Provide the (X, Y) coordinate of the cell's center where the given text is located.  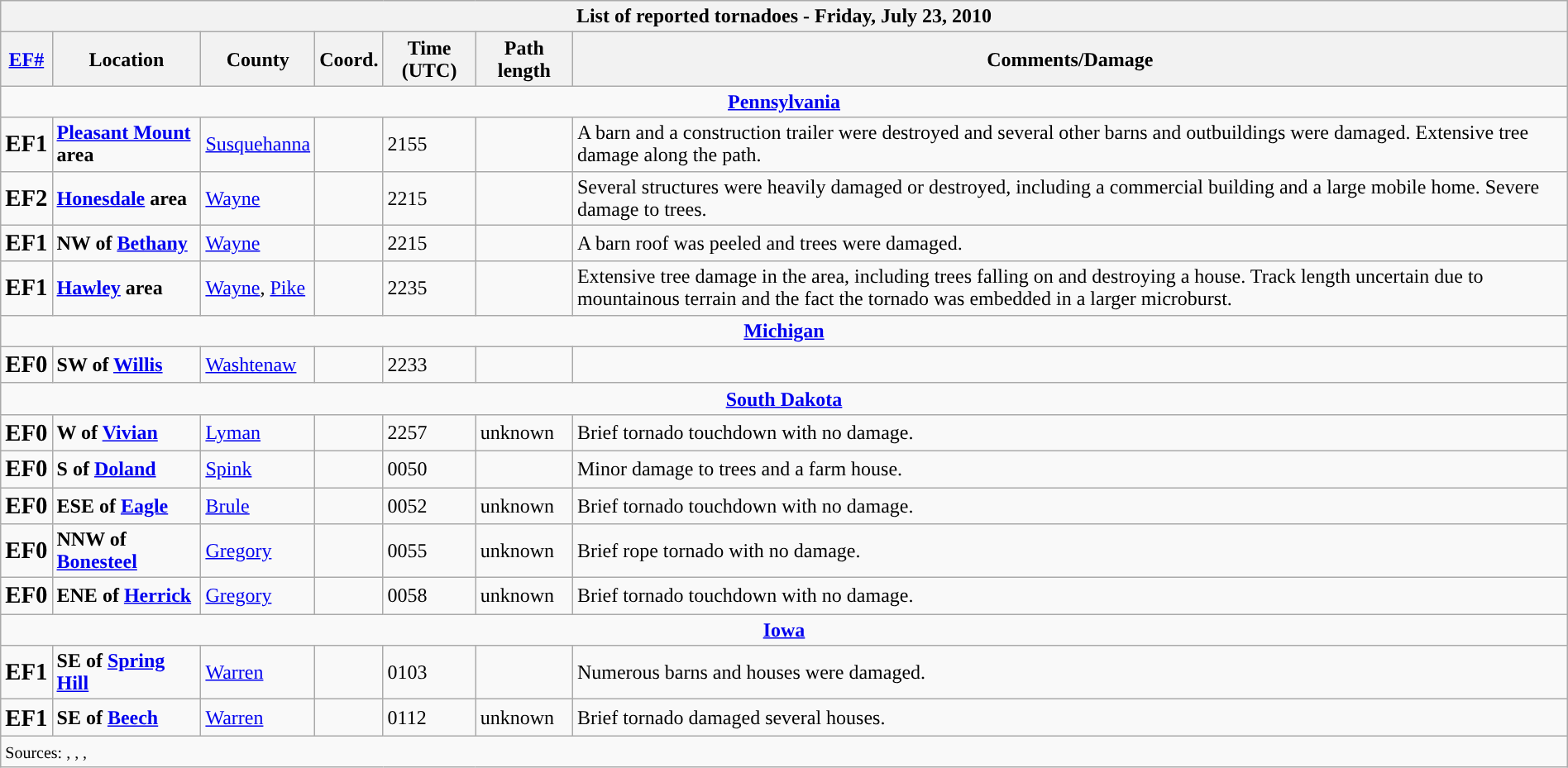
NW of Bethany (127, 243)
Brief rope tornado with no damage. (1070, 551)
Pennsylvania (784, 102)
ENE of Herrick (127, 596)
Iowa (784, 630)
0052 (429, 506)
0055 (429, 551)
Honesdale area (127, 198)
Location (127, 60)
2233 (429, 365)
NNW of Bonesteel (127, 551)
W of Vivian (127, 432)
South Dakota (784, 398)
A barn and a construction trailer were destroyed and several other barns and outbuildings were damaged. Extensive tree damage along the path. (1070, 144)
A barn roof was peeled and trees were damaged. (1070, 243)
Numerous barns and houses were damaged. (1070, 673)
Sources: , , , (784, 751)
Time (UTC) (429, 60)
Lyman (258, 432)
Susquehanna (258, 144)
EF# (26, 60)
2257 (429, 432)
2155 (429, 144)
Coord. (349, 60)
Brule (258, 506)
SE of Spring Hill (127, 673)
Pleasant Mount area (127, 144)
S of Doland (127, 469)
Several structures were heavily damaged or destroyed, including a commercial building and a large mobile home. Severe damage to trees. (1070, 198)
0103 (429, 673)
0058 (429, 596)
Spink (258, 469)
Minor damage to trees and a farm house. (1070, 469)
County (258, 60)
ESE of Eagle (127, 506)
Washtenaw (258, 365)
EF2 (26, 198)
SW of Willis (127, 365)
Michigan (784, 331)
2235 (429, 288)
Wayne, Pike (258, 288)
Hawley area (127, 288)
Comments/Damage (1070, 60)
Brief tornado damaged several houses. (1070, 718)
Path length (524, 60)
SE of Beech (127, 718)
List of reported tornadoes - Friday, July 23, 2010 (784, 17)
0050 (429, 469)
0112 (429, 718)
